Locate the cell with the specified text and output its (X, Y) center coordinate. 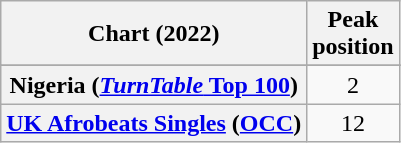
Peakposition (353, 34)
UK Afrobeats Singles (OCC) (154, 123)
Chart (2022) (154, 34)
12 (353, 123)
2 (353, 85)
Nigeria (TurnTable Top 100) (154, 85)
